Locate the cell with the specified text and output its [x, y] center coordinate. 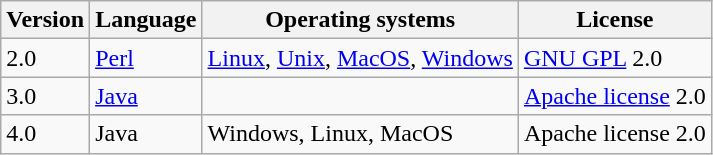
4.0 [46, 134]
GNU GPL 2.0 [614, 58]
Version [46, 20]
Language [146, 20]
License [614, 20]
Windows, Linux, MacOS [360, 134]
Operating systems [360, 20]
3.0 [46, 96]
2.0 [46, 58]
Perl [146, 58]
Linux, Unix, MacOS, Windows [360, 58]
